Return [x, y] of the center of cell containing provided text 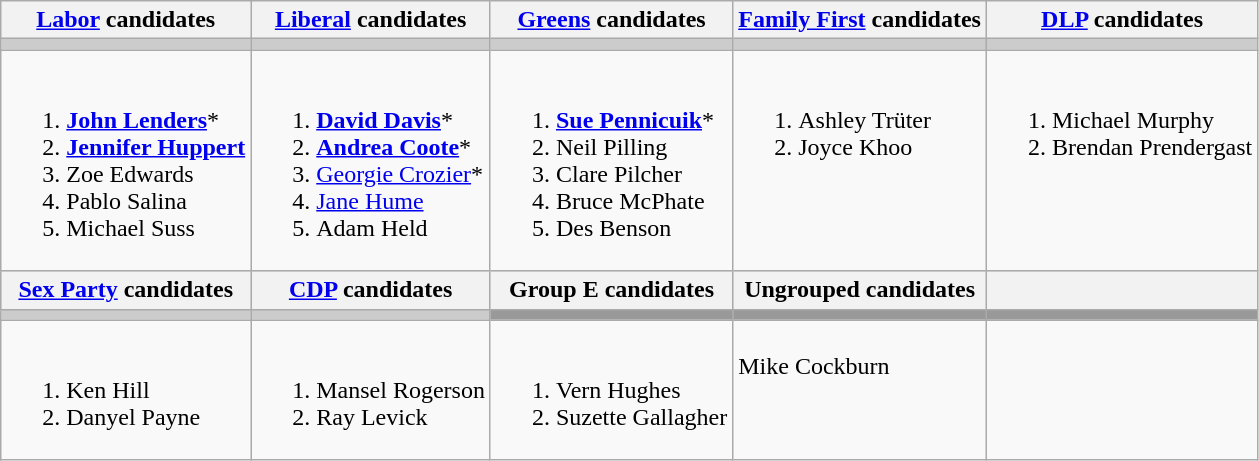
Ashley TrüterJoyce Khoo [860, 160]
Sue Pennicuik*Neil PillingClare PilcherBruce McPhateDes Benson [611, 160]
Michael MurphyBrendan Prendergast [1122, 160]
Ken HillDanyel Payne [126, 390]
CDP candidates [371, 290]
Labor candidates [126, 20]
Group E candidates [611, 290]
Greens candidates [611, 20]
DLP candidates [1122, 20]
Sex Party candidates [126, 290]
John Lenders*Jennifer HuppertZoe EdwardsPablo SalinaMichael Suss [126, 160]
Vern HughesSuzette Gallagher [611, 390]
Liberal candidates [371, 20]
Ungrouped candidates [860, 290]
Mike Cockburn [860, 390]
Mansel RogersonRay Levick [371, 390]
Family First candidates [860, 20]
David Davis*Andrea Coote*Georgie Crozier*Jane HumeAdam Held [371, 160]
